Identify which cell holds the provided text, then report its [x, y] central coordinate. 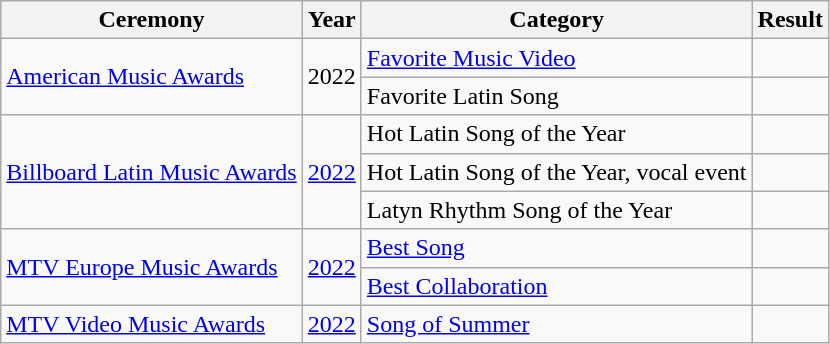
Favorite Music Video [556, 58]
Category [556, 20]
Ceremony [152, 20]
Best Song [556, 248]
MTV Video Music Awards [152, 324]
Billboard Latin Music Awards [152, 172]
Hot Latin Song of the Year, vocal event [556, 172]
Result [790, 20]
Latyn Rhythm Song of the Year [556, 210]
MTV Europe Music Awards [152, 267]
Hot Latin Song of the Year [556, 134]
Year [332, 20]
Song of Summer [556, 324]
American Music Awards [152, 77]
Best Collaboration [556, 286]
Favorite Latin Song [556, 96]
